Identify which cell holds the provided text, then report its [x, y] central coordinate. 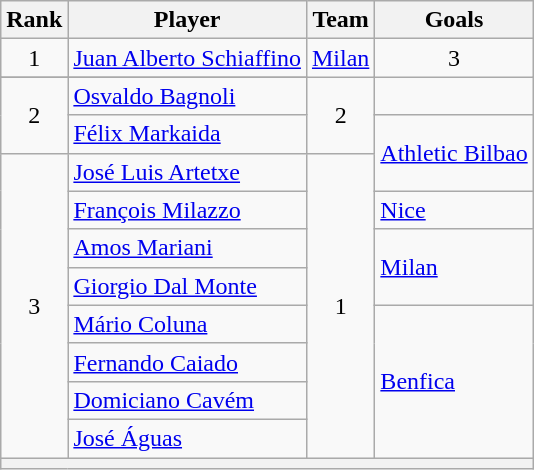
François Milazzo [188, 210]
Osvaldo Bagnoli [188, 96]
Athletic Bilbao [454, 153]
Juan Alberto Schiaffino [188, 58]
Mário Coluna [188, 324]
Amos Mariani [188, 248]
Fernando Caiado [188, 362]
Player [188, 20]
Goals [454, 20]
Benfica [454, 381]
Nice [454, 210]
Giorgio Dal Monte [188, 286]
Félix Markaida [188, 134]
Rank [34, 20]
Domiciano Cavém [188, 400]
José Águas [188, 438]
José Luis Artetxe [188, 172]
Team [340, 20]
